Find where the given text appears and provide that cell's center as (x, y) coordinate. 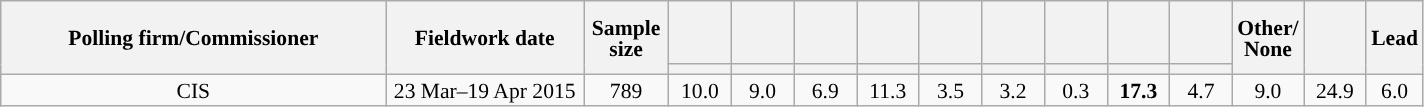
Lead (1394, 38)
11.3 (888, 90)
3.2 (1014, 90)
4.7 (1202, 90)
6.9 (826, 90)
24.9 (1336, 90)
Polling firm/Commissioner (194, 38)
23 Mar–19 Apr 2015 (485, 90)
10.0 (700, 90)
Fieldwork date (485, 38)
6.0 (1394, 90)
17.3 (1138, 90)
789 (626, 90)
0.3 (1076, 90)
CIS (194, 90)
Sample size (626, 38)
3.5 (950, 90)
Other/None (1268, 38)
